Scan for the cell matching the given text and deliver its [X, Y] coordinate at center. 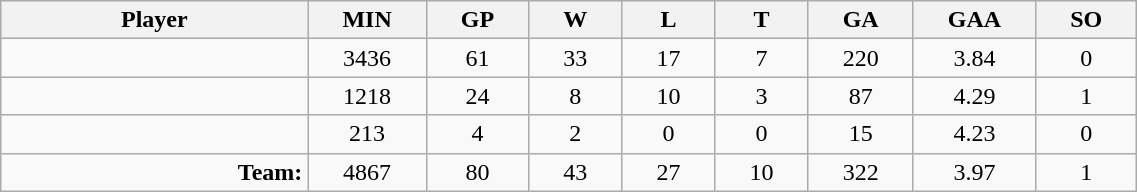
L [668, 20]
7 [762, 58]
W [576, 20]
4 [477, 134]
GA [860, 20]
4867 [367, 172]
3.84 [974, 58]
213 [367, 134]
4.23 [974, 134]
17 [668, 58]
T [762, 20]
27 [668, 172]
24 [477, 96]
87 [860, 96]
1218 [367, 96]
3.97 [974, 172]
220 [860, 58]
Team: [154, 172]
15 [860, 134]
2 [576, 134]
3436 [367, 58]
MIN [367, 20]
GAA [974, 20]
GP [477, 20]
SO [1086, 20]
8 [576, 96]
80 [477, 172]
Player [154, 20]
33 [576, 58]
322 [860, 172]
43 [576, 172]
61 [477, 58]
4.29 [974, 96]
3 [762, 96]
